Find where the given text appears and provide that cell's center as (x, y) coordinate. 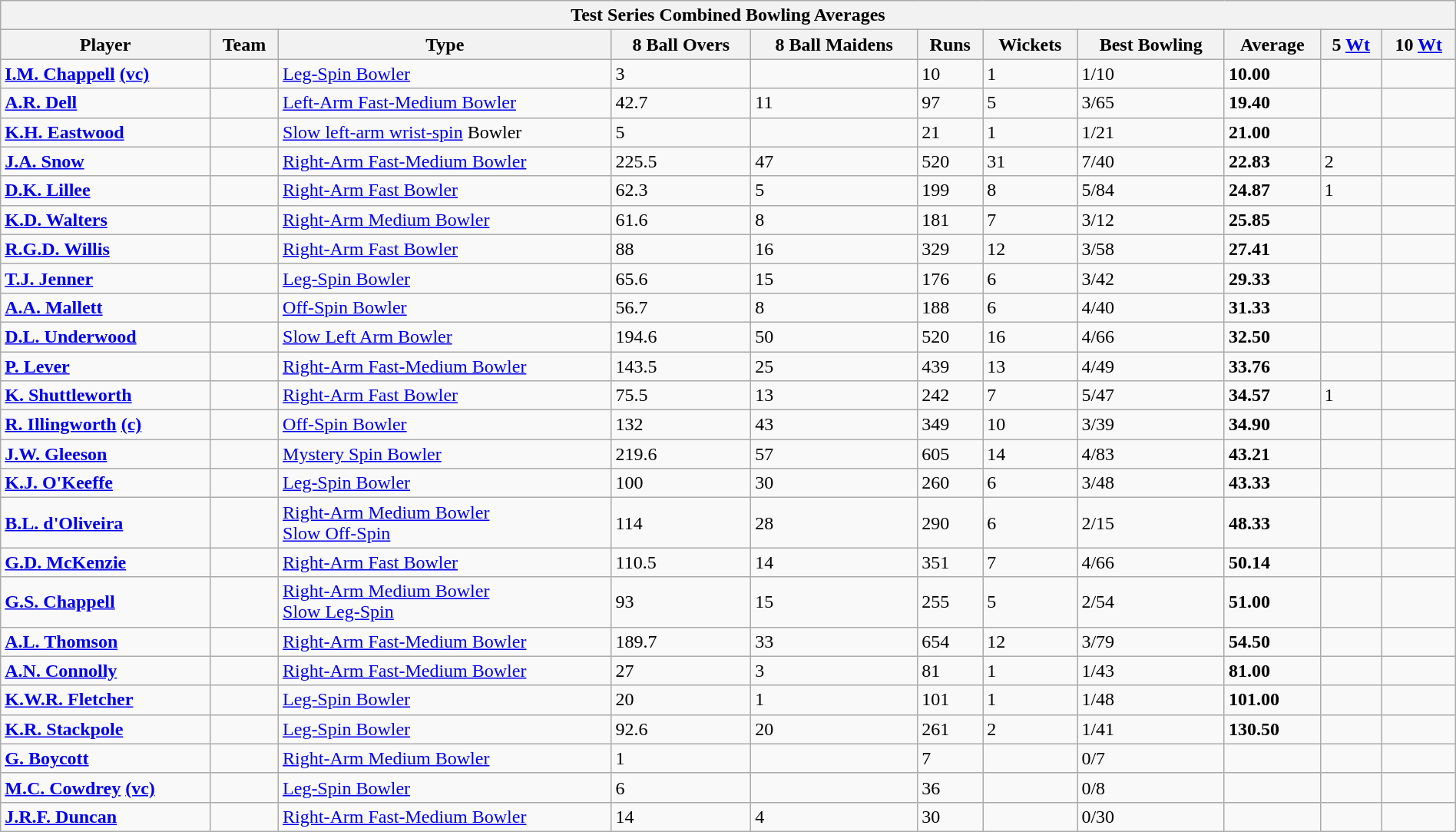
2/15 (1150, 522)
3/65 (1150, 103)
130.50 (1272, 729)
43.33 (1272, 483)
25.85 (1272, 220)
A.L. Thomson (106, 641)
21 (951, 132)
Slow left-arm wrist-spin Bowler (445, 132)
Test Series Combined Bowling Averages (728, 15)
50 (834, 336)
225.5 (681, 161)
P. Lever (106, 366)
K.H. Eastwood (106, 132)
Best Bowling (1150, 45)
R. Illingworth (c) (106, 425)
8 Ball Maidens (834, 45)
22.83 (1272, 161)
J.W. Gleeson (106, 454)
1/41 (1150, 729)
351 (951, 562)
61.6 (681, 220)
329 (951, 249)
11 (834, 103)
Mystery Spin Bowler (445, 454)
176 (951, 278)
3/79 (1150, 641)
G.D. McKenzie (106, 562)
290 (951, 522)
194.6 (681, 336)
219.6 (681, 454)
132 (681, 425)
114 (681, 522)
1/21 (1150, 132)
57 (834, 454)
181 (951, 220)
0/7 (1150, 758)
199 (951, 191)
D.K. Lillee (106, 191)
34.57 (1272, 396)
1/48 (1150, 700)
3/12 (1150, 220)
50.14 (1272, 562)
Slow Left Arm Bowler (445, 336)
255 (951, 602)
I.M. Chappell (vc) (106, 74)
28 (834, 522)
27.41 (1272, 249)
Right-Arm Medium Bowler Slow Off-Spin (445, 522)
101.00 (1272, 700)
27 (681, 671)
7/40 (1150, 161)
G. Boycott (106, 758)
19.40 (1272, 103)
29.33 (1272, 278)
10.00 (1272, 74)
Type (445, 45)
Right-Arm Medium Bowler Slow Leg-Spin (445, 602)
0/8 (1150, 787)
189.7 (681, 641)
143.5 (681, 366)
47 (834, 161)
3/48 (1150, 483)
G.S. Chappell (106, 602)
3/58 (1150, 249)
188 (951, 307)
81 (951, 671)
T.J. Jenner (106, 278)
K.R. Stackpole (106, 729)
54.50 (1272, 641)
A.N. Connolly (106, 671)
605 (951, 454)
242 (951, 396)
43 (834, 425)
Left-Arm Fast-Medium Bowler (445, 103)
349 (951, 425)
48.33 (1272, 522)
56.7 (681, 307)
25 (834, 366)
3/42 (1150, 278)
92.6 (681, 729)
D.L. Underwood (106, 336)
5/84 (1150, 191)
B.L. d'Oliveira (106, 522)
81.00 (1272, 671)
33.76 (1272, 366)
34.90 (1272, 425)
K.D. Walters (106, 220)
K.J. O'Keeffe (106, 483)
A.A. Mallett (106, 307)
4/40 (1150, 307)
R.G.D. Willis (106, 249)
75.5 (681, 396)
4/83 (1150, 454)
K.W.R. Fletcher (106, 700)
24.87 (1272, 191)
0/30 (1150, 817)
100 (681, 483)
Runs (951, 45)
31.33 (1272, 307)
Average (1272, 45)
101 (951, 700)
Wickets (1031, 45)
31 (1031, 161)
2/54 (1150, 602)
110.5 (681, 562)
51.00 (1272, 602)
43.21 (1272, 454)
10 Wt (1418, 45)
65.6 (681, 278)
J.R.F. Duncan (106, 817)
K. Shuttleworth (106, 396)
42.7 (681, 103)
93 (681, 602)
260 (951, 483)
97 (951, 103)
5 Wt (1351, 45)
1/43 (1150, 671)
M.C. Cowdrey (vc) (106, 787)
62.3 (681, 191)
32.50 (1272, 336)
Team (244, 45)
A.R. Dell (106, 103)
439 (951, 366)
4/49 (1150, 366)
654 (951, 641)
261 (951, 729)
1/10 (1150, 74)
5/47 (1150, 396)
J.A. Snow (106, 161)
Player (106, 45)
88 (681, 249)
33 (834, 641)
36 (951, 787)
3/39 (1150, 425)
21.00 (1272, 132)
8 Ball Overs (681, 45)
4 (834, 817)
